Provide the (x, y) coordinate of the cell's center where the given text is located.  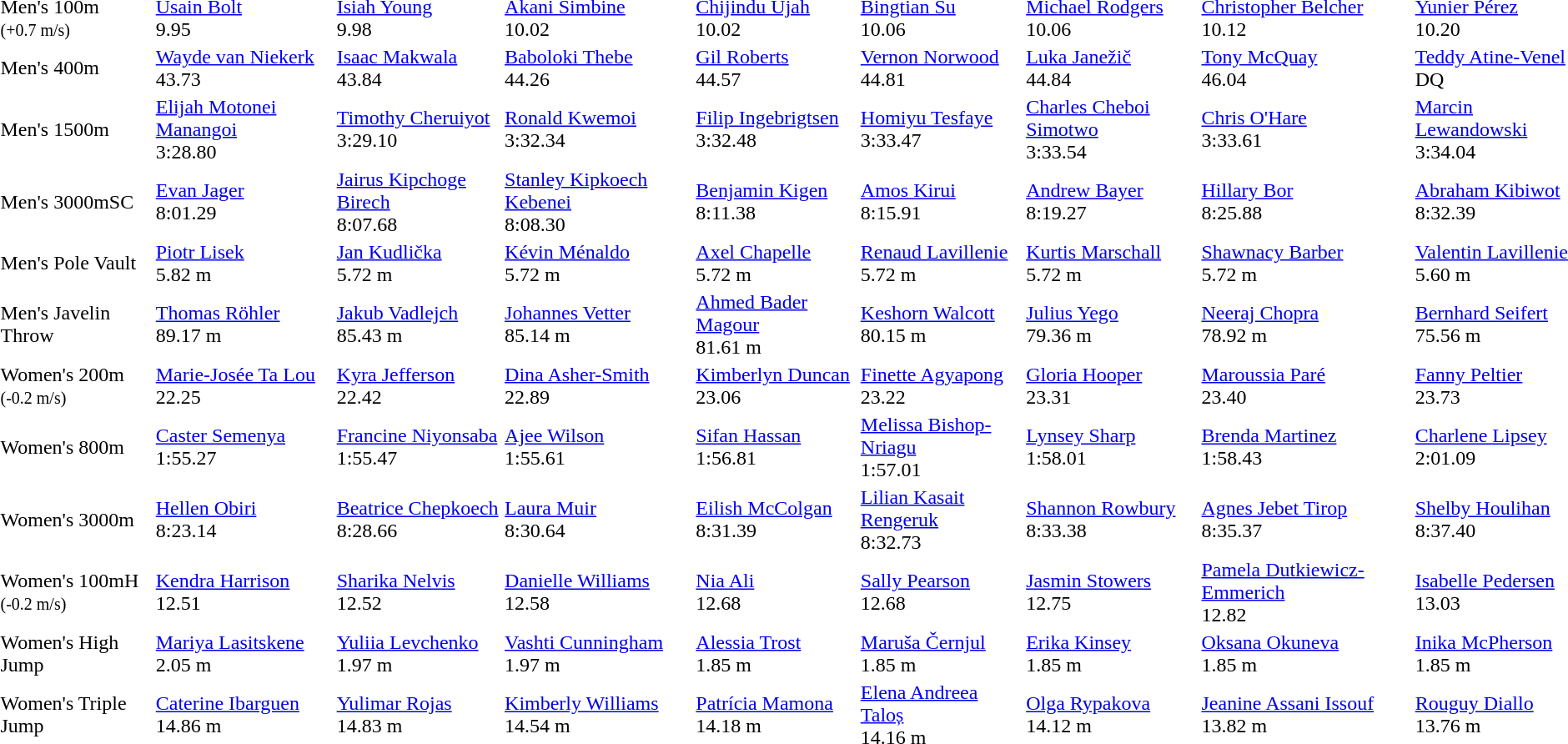
Jan Kudlička 5.72 m (418, 264)
Neeraj Chopra 78.92 m (1306, 324)
Johannes Vetter 85.14 m (598, 324)
Lilian Kasait Rengeruk 8:32.73 (941, 520)
Jairus Kipchoge Birech 8:07.68 (418, 202)
Mariya Lasitskene 2.05 m (244, 654)
Alessia Trost 1.85 m (776, 654)
Keshorn Walcott 80.15 m (941, 324)
Hellen Obiri 8:23.14 (244, 520)
Tony McQuay 46.04 (1306, 68)
Filip Ingebrigtsen 3:32.48 (776, 129)
Renaud Lavillenie 5.72 m (941, 264)
Sharika Nelvis 12.52 (418, 592)
Ajee Wilson 1:55.61 (598, 447)
Homiyu Tesfaye 3:33.47 (941, 129)
Ronald Kwemoi 3:32.34 (598, 129)
Evan Jager 8:01.29 (244, 202)
Finette Agyapong 23.22 (941, 385)
Chris O'Hare 3:33.61 (1306, 129)
Kévin Ménaldo 5.72 m (598, 264)
Maroussia Paré 23.40 (1306, 385)
Amos Kirui 8:15.91 (941, 202)
Jasmin Stowers 12.75 (1111, 592)
Wayde van Niekerk 43.73 (244, 68)
Lynsey Sharp 1:58.01 (1111, 447)
Gloria Hooper 23.31 (1111, 385)
Laura Muir 8:30.64 (598, 520)
Sifan Hassan 1:56.81 (776, 447)
Julius Yego 79.36 m (1111, 324)
Kimberlyn Duncan 23.06 (776, 385)
Axel Chapelle 5.72 m (776, 264)
Shannon Rowbury 8:33.38 (1111, 520)
Nia Ali 12.68 (776, 592)
Pamela Dutkiewicz-Emmerich 12.82 (1306, 592)
Sally Pearson 12.68 (941, 592)
Beatrice Chepkoech 8:28.66 (418, 520)
Kendra Harrison 12.51 (244, 592)
Jakub Vadlejch 85.43 m (418, 324)
Agnes Jebet Tirop 8:35.37 (1306, 520)
Danielle Williams 12.58 (598, 592)
Marie-Josée Ta Lou 22.25 (244, 385)
Dina Asher-Smith 22.89 (598, 385)
Isaac Makwala 43.84 (418, 68)
Oksana Okuneva 1.85 m (1306, 654)
Luka Janežič 44.84 (1111, 68)
Thomas Röhler 89.17 m (244, 324)
Ahmed Bader Magour 81.61 m (776, 324)
Brenda Martinez 1:58.43 (1306, 447)
Andrew Bayer 8:19.27 (1111, 202)
Baboloki Thebe 44.26 (598, 68)
Stanley Kipkoech Kebenei 8:08.30 (598, 202)
Vashti Cunningham 1.97 m (598, 654)
Charles Cheboi Simotwo 3:33.54 (1111, 129)
Elijah Motonei Manangoi 3:28.80 (244, 129)
Kurtis Marschall 5.72 m (1111, 264)
Shawnacy Barber 5.72 m (1306, 264)
Erika Kinsey 1.85 m (1111, 654)
Francine Niyonsaba 1:55.47 (418, 447)
Eilish McColgan 8:31.39 (776, 520)
Hillary Bor 8:25.88 (1306, 202)
Maruša Černjul 1.85 m (941, 654)
Piotr Lisek 5.82 m (244, 264)
Benjamin Kigen 8:11.38 (776, 202)
Kyra Jefferson 22.42 (418, 385)
Gil Roberts 44.57 (776, 68)
Vernon Norwood 44.81 (941, 68)
Timothy Cheruiyot 3:29.10 (418, 129)
Yuliia Levchenko 1.97 m (418, 654)
Caster Semenya 1:55.27 (244, 447)
Melissa Bishop-Nriagu 1:57.01 (941, 447)
